Identify which cell holds the provided text, then report its (X, Y) central coordinate. 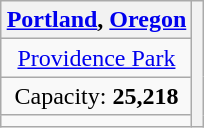
Capacity: 25,218 (96, 96)
Providence Park (96, 58)
Portland, Oregon (96, 20)
